Capture the cell that displays the provided text and extract its (x, y) central coordinate. 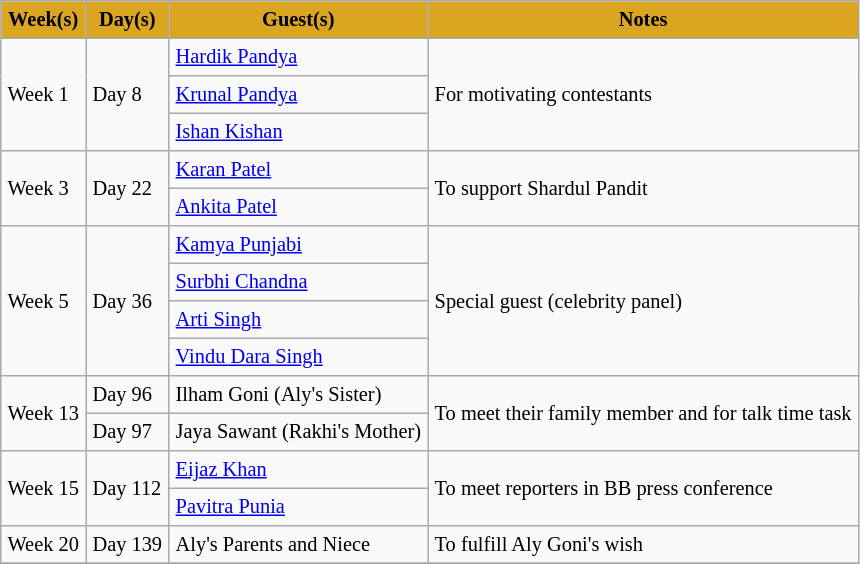
Week 15 (44, 488)
To meet their family member and for talk time task (644, 412)
Week 1 (44, 94)
Jaya Sawant (Rakhi's Mother) (298, 432)
Surbhi Chandna (298, 282)
Karan Patel (298, 169)
Day 96 (128, 394)
Day 112 (128, 488)
Ishan Kishan (298, 132)
Week 3 (44, 188)
Guest(s) (298, 19)
Day 36 (128, 300)
Day 22 (128, 188)
Notes (644, 19)
Ilham Goni (Aly's Sister) (298, 394)
Vindu Dara Singh (298, 357)
For motivating contestants (644, 94)
Special guest (celebrity panel) (644, 300)
Eijaz Khan (298, 469)
Day(s) (128, 19)
Kamya Punjabi (298, 244)
Week 13 (44, 412)
Ankita Patel (298, 207)
Week(s) (44, 19)
Hardik Pandya (298, 57)
To fulfill Aly Goni's wish (644, 544)
Day 139 (128, 544)
Krunal Pandya (298, 94)
Week 5 (44, 300)
Arti Singh (298, 319)
Week 20 (44, 544)
Pavitra Punia (298, 507)
Day 8 (128, 94)
Aly's Parents and Niece (298, 544)
Day 97 (128, 432)
To support Shardul Pandit (644, 188)
To meet reporters in BB press conference (644, 488)
